Extract the [x, y] coordinate from the center of the cell holding the provided text.  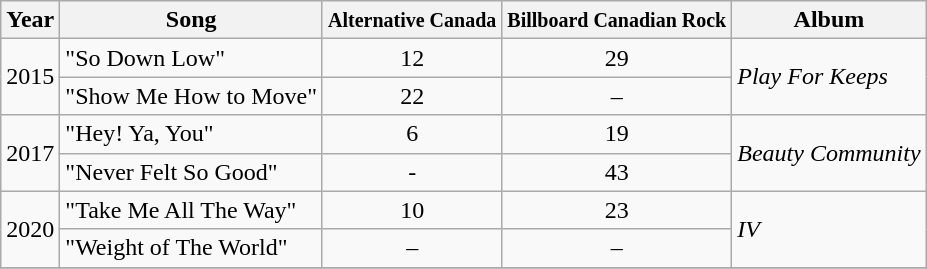
22 [412, 96]
Alternative Canada [412, 20]
Play For Keeps [829, 77]
19 [617, 134]
6 [412, 134]
29 [617, 58]
23 [617, 210]
Year [30, 20]
- [412, 172]
"Take Me All The Way" [192, 210]
"So Down Low" [192, 58]
IV [829, 229]
"Never Felt So Good" [192, 172]
10 [412, 210]
2017 [30, 153]
Song [192, 20]
Billboard Canadian Rock [617, 20]
12 [412, 58]
43 [617, 172]
Beauty Community [829, 153]
"Show Me How to Move" [192, 96]
2015 [30, 77]
"Weight of The World" [192, 248]
Album [829, 20]
"Hey! Ya, You" [192, 134]
2020 [30, 229]
